Locate the cell with the specified text and output its (X, Y) center coordinate. 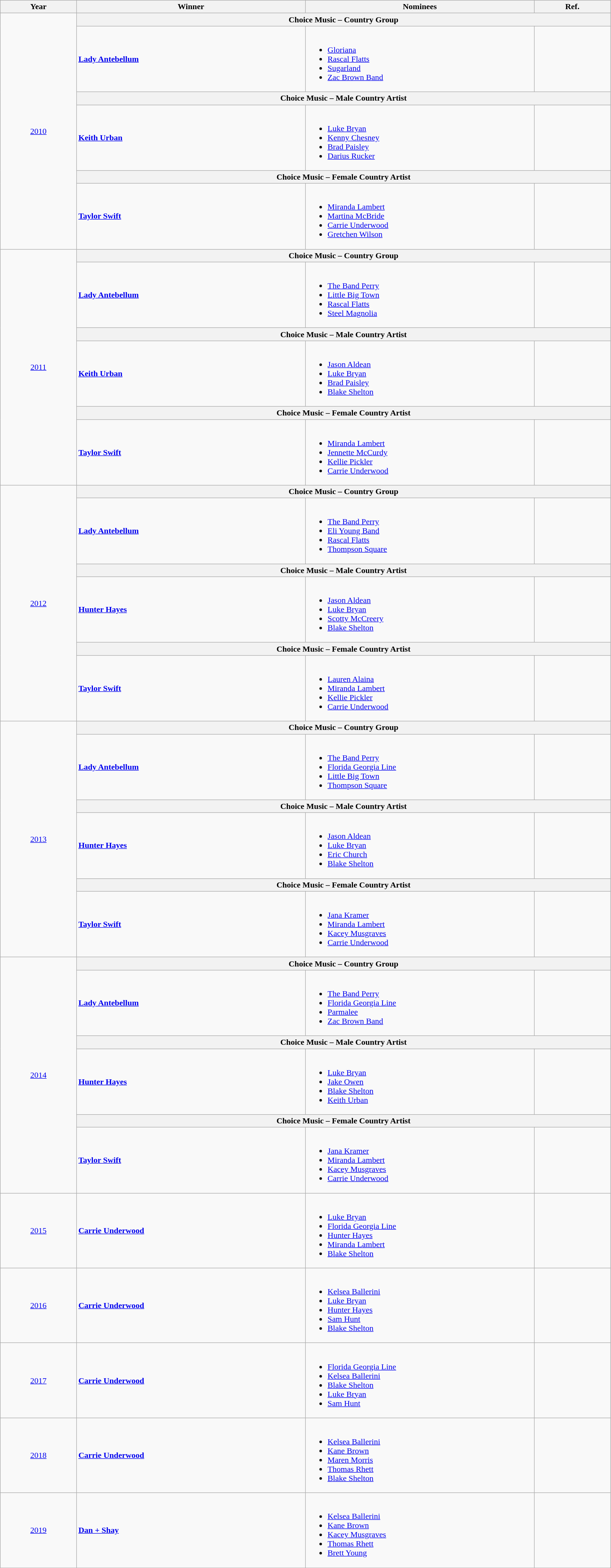
The Band PerryFlorida Georgia LineParmaleeZac Brown Band (420, 1003)
Florida Georgia LineKelsea BalleriniBlake SheltonLuke BryanSam Hunt (420, 1381)
Kelsea BalleriniLuke BryanHunter HayesSam HuntBlake Shelton (420, 1305)
The Band PerryEli Young BandRascal FlattsThompson Square (420, 531)
The Band PerryFlorida Georgia LineLittle Big TownThompson Square (420, 767)
2011 (39, 367)
Miranda LambertJennette McCurdyKellie PicklerCarrie Underwood (420, 452)
Luke BryanJake OwenBlake SheltonKeith Urban (420, 1081)
2012 (39, 603)
2013 (39, 839)
Luke BryanFlorida Georgia LineHunter HayesMiranda LambertBlake Shelton (420, 1231)
2018 (39, 1455)
Jason AldeanLuke BryanBrad PaisleyBlake Shelton (420, 373)
Luke BryanKenny ChesneyBrad PaisleyDarius Rucker (420, 138)
2010 (39, 131)
Year (39, 7)
Jason AldeanLuke BryanEric ChurchBlake Shelton (420, 846)
Ref. (572, 7)
The Band PerryLittle Big TownRascal FlattsSteel Magnolia (420, 295)
GlorianaRascal FlattsSugarlandZac Brown Band (420, 59)
Dan + Shay (191, 1530)
Nominees (420, 7)
Miranda LambertMartina McBrideCarrie UnderwoodGretchen Wilson (420, 216)
2017 (39, 1381)
Jason AldeanLuke BryanScotty McCreeryBlake Shelton (420, 610)
2016 (39, 1305)
2015 (39, 1231)
2019 (39, 1530)
Kelsea BalleriniKane BrownKacey MusgravesThomas RhettBrett Young (420, 1530)
2014 (39, 1075)
Kelsea BalleriniKane BrownMaren MorrisThomas RhettBlake Shelton (420, 1455)
Lauren AlainaMiranda LambertKellie PicklerCarrie Underwood (420, 688)
Winner (191, 7)
